Determine the [X, Y] coordinate at the center of the cell enclosing the given text.  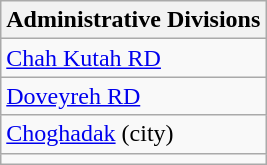
Chah Kutah RD [134, 58]
Choghadak (city) [134, 134]
Doveyreh RD [134, 96]
Administrative Divisions [134, 20]
